Locate the cell with the specified text and output its (X, Y) center coordinate. 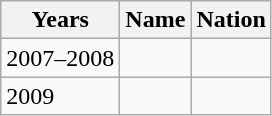
2007–2008 (60, 58)
Nation (231, 20)
Years (60, 20)
Name (156, 20)
2009 (60, 96)
